Find where the given text appears and provide that cell's center as [X, Y] coordinate. 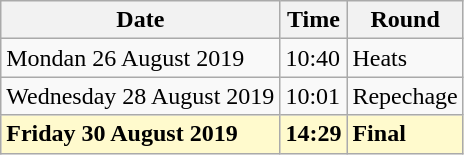
Mondan 26 August 2019 [140, 58]
Time [314, 20]
Heats [405, 58]
14:29 [314, 134]
10:40 [314, 58]
Date [140, 20]
Repechage [405, 96]
Final [405, 134]
Round [405, 20]
10:01 [314, 96]
Wednesday 28 August 2019 [140, 96]
Friday 30 August 2019 [140, 134]
